Return [X, Y] of the center of cell containing provided text 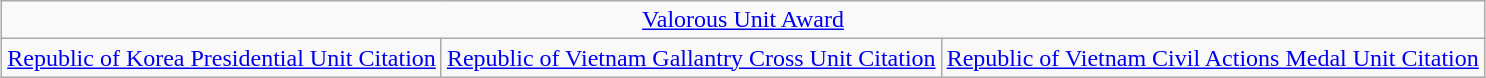
Valorous Unit Award [744, 20]
Republic of Korea Presidential Unit Citation [222, 58]
Republic of Vietnam Gallantry Cross Unit Citation [691, 58]
Republic of Vietnam Civil Actions Medal Unit Citation [1212, 58]
